Return [x, y] of the center of cell containing provided text 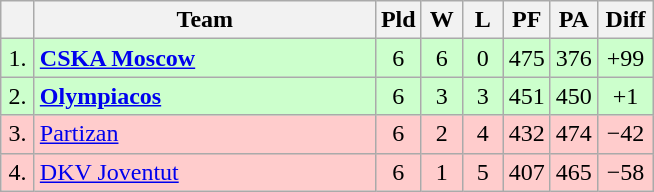
465 [574, 172]
−58 [625, 172]
0 [482, 58]
474 [574, 134]
407 [526, 172]
5 [482, 172]
Team [204, 20]
4. [18, 172]
−42 [625, 134]
L [482, 20]
451 [526, 96]
2. [18, 96]
450 [574, 96]
CSKA Moscow [204, 58]
Partizan [204, 134]
475 [526, 58]
1. [18, 58]
+99 [625, 58]
432 [526, 134]
Diff [625, 20]
Olympiacos [204, 96]
W [442, 20]
376 [574, 58]
PF [526, 20]
2 [442, 134]
+1 [625, 96]
1 [442, 172]
PA [574, 20]
Pld [398, 20]
3. [18, 134]
4 [482, 134]
DKV Joventut [204, 172]
